Scan for the cell matching the given text and deliver its [X, Y] coordinate at center. 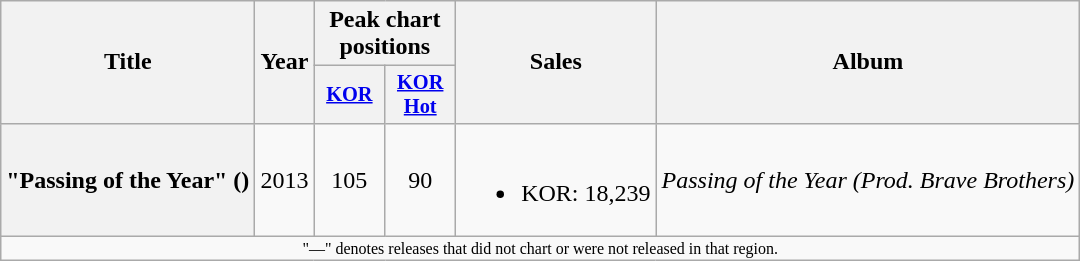
KOR: 18,239 [556, 180]
Passing of the Year (Prod. Brave Brothers) [868, 180]
"Passing of the Year" () [128, 180]
Album [868, 62]
105 [350, 180]
Sales [556, 62]
Year [284, 62]
Peak chart positions [385, 34]
KORHot [420, 95]
90 [420, 180]
"—" denotes releases that did not chart or were not released in that region. [540, 249]
Title [128, 62]
KOR [350, 95]
2013 [284, 180]
